For the text-containing cell, return its midpoint in [x, y] coordinate format. 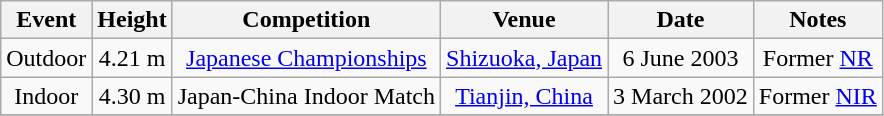
4.30 m [132, 96]
Tianjin, China [524, 96]
3 March 2002 [681, 96]
Japan-China Indoor Match [306, 96]
Indoor [46, 96]
Event [46, 20]
Date [681, 20]
4.21 m [132, 58]
Former NR [818, 58]
Height [132, 20]
Japanese Championships [306, 58]
Shizuoka, Japan [524, 58]
6 June 2003 [681, 58]
Competition [306, 20]
Venue [524, 20]
Notes [818, 20]
Former NIR [818, 96]
Outdoor [46, 58]
